Locate the cell with the specified text and output its [X, Y] center coordinate. 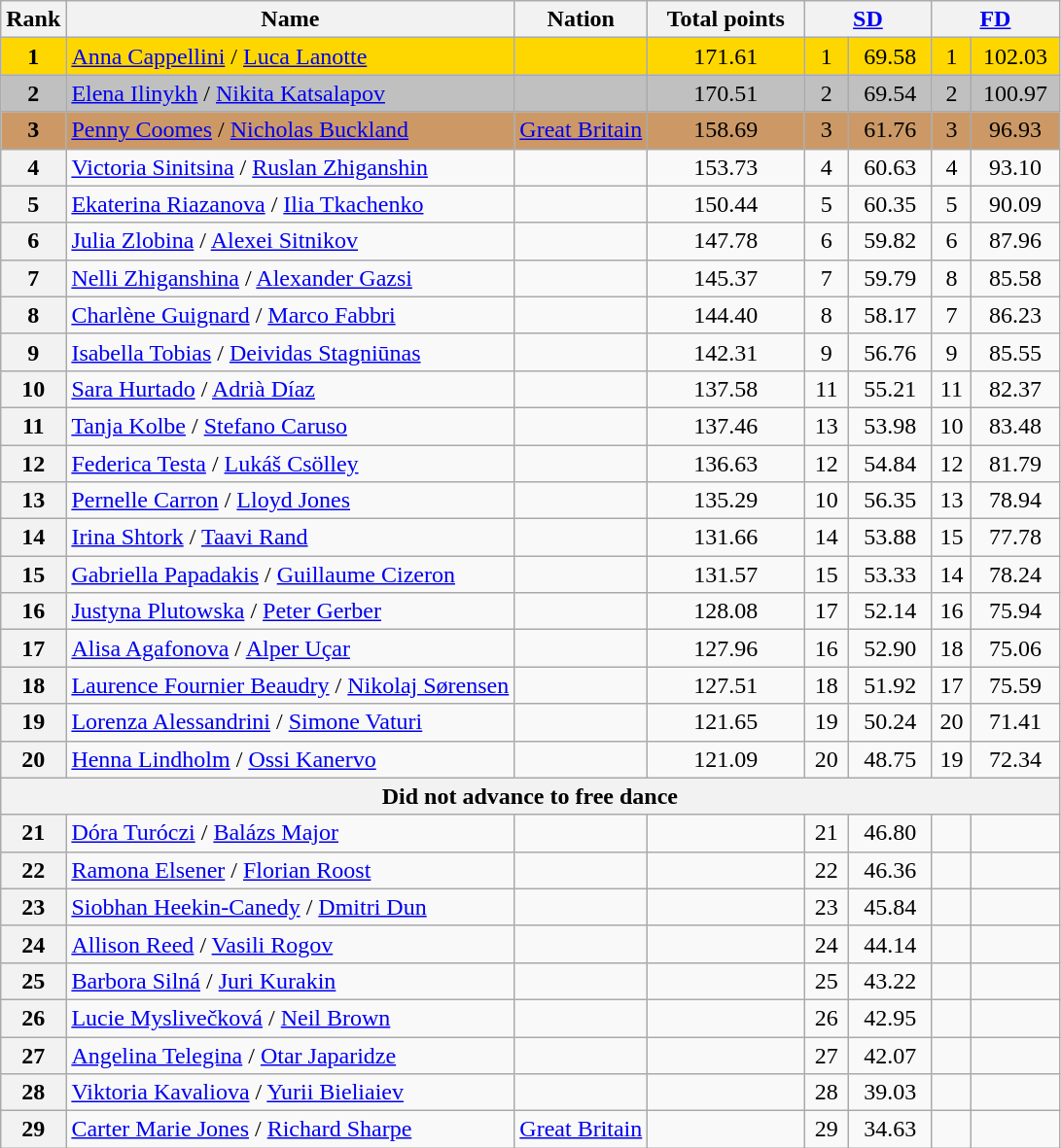
Pernelle Carron / Lloyd Jones [290, 501]
121.09 [725, 759]
Penny Coomes / Nicholas Buckland [290, 130]
53.33 [891, 574]
153.73 [725, 167]
60.63 [891, 167]
SD [867, 19]
Federica Testa / Lukáš Csölley [290, 464]
93.10 [1015, 167]
Barbora Silná / Juri Kurakin [290, 981]
137.58 [725, 389]
72.34 [1015, 759]
Laurence Fournier Beaudry / Nikolaj Sørensen [290, 685]
145.37 [725, 278]
Charlène Guignard / Marco Fabbri [290, 315]
75.06 [1015, 648]
127.96 [725, 648]
44.14 [891, 944]
Irina Shtork / Taavi Rand [290, 538]
46.80 [891, 833]
83.48 [1015, 426]
85.58 [1015, 278]
96.93 [1015, 130]
52.14 [891, 611]
59.79 [891, 278]
136.63 [725, 464]
171.61 [725, 56]
85.55 [1015, 352]
Did not advance to free dance [530, 796]
Siobhan Heekin-Canedy / Dmitri Dun [290, 907]
Total points [725, 19]
Elena Ilinykh / Nikita Katsalapov [290, 93]
51.92 [891, 685]
53.98 [891, 426]
54.84 [891, 464]
75.59 [1015, 685]
77.78 [1015, 538]
78.24 [1015, 574]
Sara Hurtado / Adrià Díaz [290, 389]
61.76 [891, 130]
90.09 [1015, 204]
48.75 [891, 759]
Tanja Kolbe / Stefano Caruso [290, 426]
142.31 [725, 352]
46.36 [891, 870]
135.29 [725, 501]
Name [290, 19]
147.78 [725, 241]
75.94 [1015, 611]
Julia Zlobina / Alexei Sitnikov [290, 241]
100.97 [1015, 93]
52.90 [891, 648]
87.96 [1015, 241]
Isabella Tobias / Deividas Stagniūnas [290, 352]
Viktoria Kavaliova / Yurii Bieliaiev [290, 1093]
56.76 [891, 352]
39.03 [891, 1093]
144.40 [725, 315]
Dóra Turóczi / Balázs Major [290, 833]
42.07 [891, 1055]
59.82 [891, 241]
Allison Reed / Vasili Rogov [290, 944]
Ekaterina Riazanova / Ilia Tkachenko [290, 204]
Nelli Zhiganshina / Alexander Gazsi [290, 278]
Lorenza Alessandrini / Simone Vaturi [290, 722]
82.37 [1015, 389]
Ramona Elsener / Florian Roost [290, 870]
Justyna Plutowska / Peter Gerber [290, 611]
81.79 [1015, 464]
158.69 [725, 130]
131.57 [725, 574]
45.84 [891, 907]
69.58 [891, 56]
137.46 [725, 426]
Carter Marie Jones / Richard Sharpe [290, 1130]
Nation [582, 19]
34.63 [891, 1130]
86.23 [1015, 315]
Angelina Telegina / Otar Japaridze [290, 1055]
58.17 [891, 315]
69.54 [891, 93]
43.22 [891, 981]
42.95 [891, 1018]
128.08 [725, 611]
Rank [33, 19]
50.24 [891, 722]
170.51 [725, 93]
60.35 [891, 204]
Victoria Sinitsina / Ruslan Zhiganshin [290, 167]
Gabriella Papadakis / Guillaume Cizeron [290, 574]
53.88 [891, 538]
56.35 [891, 501]
55.21 [891, 389]
FD [996, 19]
102.03 [1015, 56]
Anna Cappellini / Luca Lanotte [290, 56]
121.65 [725, 722]
127.51 [725, 685]
Alisa Agafonova / Alper Uçar [290, 648]
Henna Lindholm / Ossi Kanervo [290, 759]
150.44 [725, 204]
Lucie Myslivečková / Neil Brown [290, 1018]
78.94 [1015, 501]
131.66 [725, 538]
71.41 [1015, 722]
